Output the [x, y] coordinate of the center of the cell containing the given text.  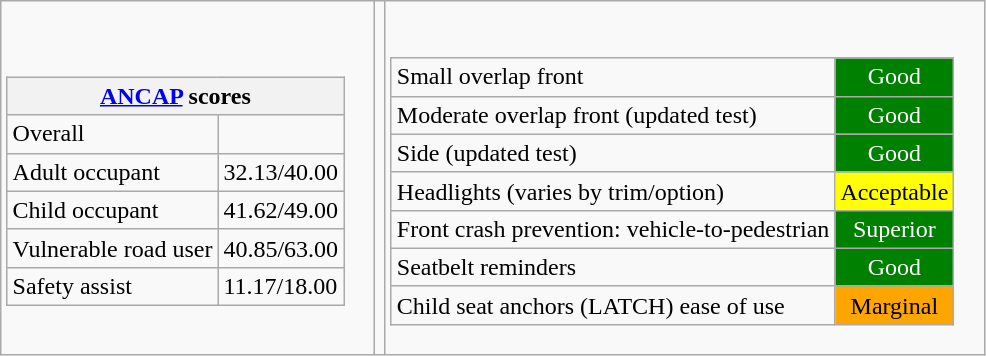
Overall [112, 134]
Adult occupant [112, 172]
32.13/40.00 [281, 172]
Front crash prevention: vehicle-to-pedestrian [613, 229]
Marginal [894, 305]
Headlights (varies by trim/option) [613, 191]
Seatbelt reminders [613, 267]
Acceptable [894, 191]
Child occupant [112, 210]
41.62/49.00 [281, 210]
Superior [894, 229]
ANCAP scores Overall Adult occupant 32.13/40.00 Child occupant 41.62/49.00 Vulnerable road user 40.85/63.00 Safety assist 11.17/18.00 [188, 178]
Small overlap front [613, 77]
ANCAP scores [176, 96]
Safety assist [112, 286]
Vulnerable road user [112, 248]
Side (updated test) [613, 153]
11.17/18.00 [281, 286]
Child seat anchors (LATCH) ease of use [613, 305]
Moderate overlap front (updated test) [613, 115]
40.85/63.00 [281, 248]
